Return (x, y) of the center of cell containing provided text 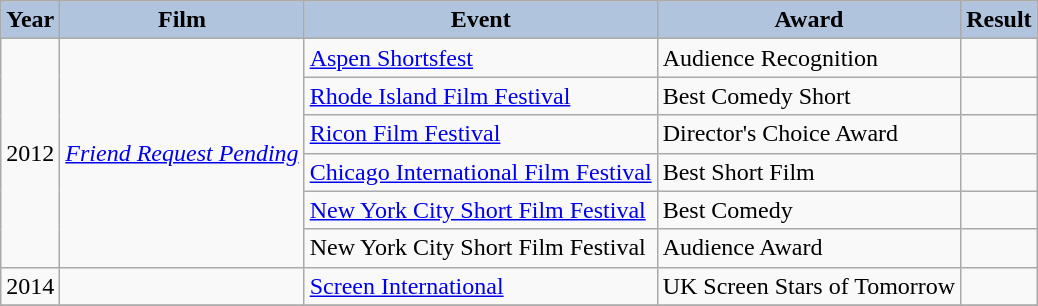
UK Screen Stars of Tomorrow (809, 286)
Year (30, 20)
Result (999, 20)
Friend Request Pending (182, 153)
Aspen Shortsfest (480, 58)
Chicago International Film Festival (480, 172)
Screen International (480, 286)
Film (182, 20)
Award (809, 20)
Event (480, 20)
Best Comedy (809, 210)
Director's Choice Award (809, 134)
Ricon Film Festival (480, 134)
Best Short Film (809, 172)
Rhode Island Film Festival (480, 96)
Audience Award (809, 248)
Best Comedy Short (809, 96)
2014 (30, 286)
2012 (30, 153)
Audience Recognition (809, 58)
